Extract the (X, Y) coordinate from the center of the cell holding the provided text.  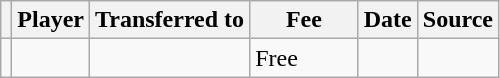
Player (51, 20)
Free (304, 58)
Date (388, 20)
Source (458, 20)
Transferred to (170, 20)
Fee (304, 20)
